Search for the cell housing the specified text and yield its [X, Y] center coordinate. 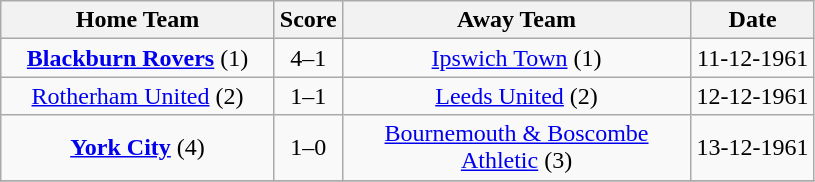
Home Team [138, 20]
1–1 [308, 96]
Leeds United (2) [516, 96]
Bournemouth & Boscombe Athletic (3) [516, 148]
Blackburn Rovers (1) [138, 58]
Rotherham United (2) [138, 96]
12-12-1961 [753, 96]
Date [753, 20]
1–0 [308, 148]
Ipswich Town (1) [516, 58]
4–1 [308, 58]
11-12-1961 [753, 58]
York City (4) [138, 148]
13-12-1961 [753, 148]
Away Team [516, 20]
Score [308, 20]
